Identify which cell holds the provided text, then report its [X, Y] central coordinate. 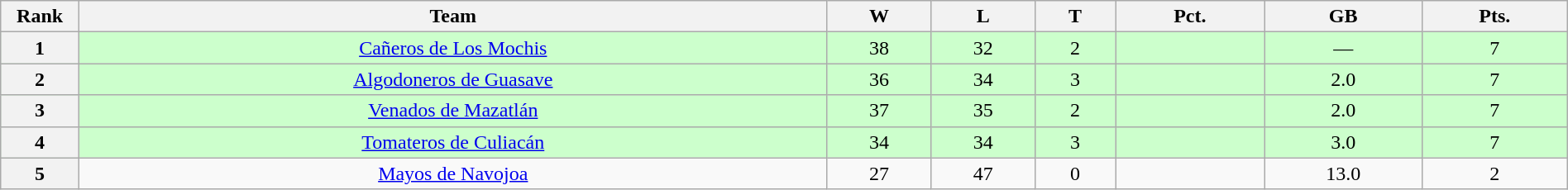
37 [879, 111]
W [879, 17]
0 [1075, 173]
Tomateros de Culiacán [453, 142]
Pct. [1191, 17]
T [1075, 17]
3.0 [1343, 142]
Venados de Mazatlán [453, 111]
1 [40, 48]
— [1343, 48]
GB [1343, 17]
13.0 [1343, 173]
Rank [40, 17]
Cañeros de Los Mochis [453, 48]
Algodoneros de Guasave [453, 79]
32 [983, 48]
Mayos de Navojoa [453, 173]
4 [40, 142]
35 [983, 111]
36 [879, 79]
47 [983, 173]
Pts. [1494, 17]
38 [879, 48]
5 [40, 173]
27 [879, 173]
Team [453, 17]
L [983, 17]
